For the text-containing cell, return its midpoint in (X, Y) coordinate format. 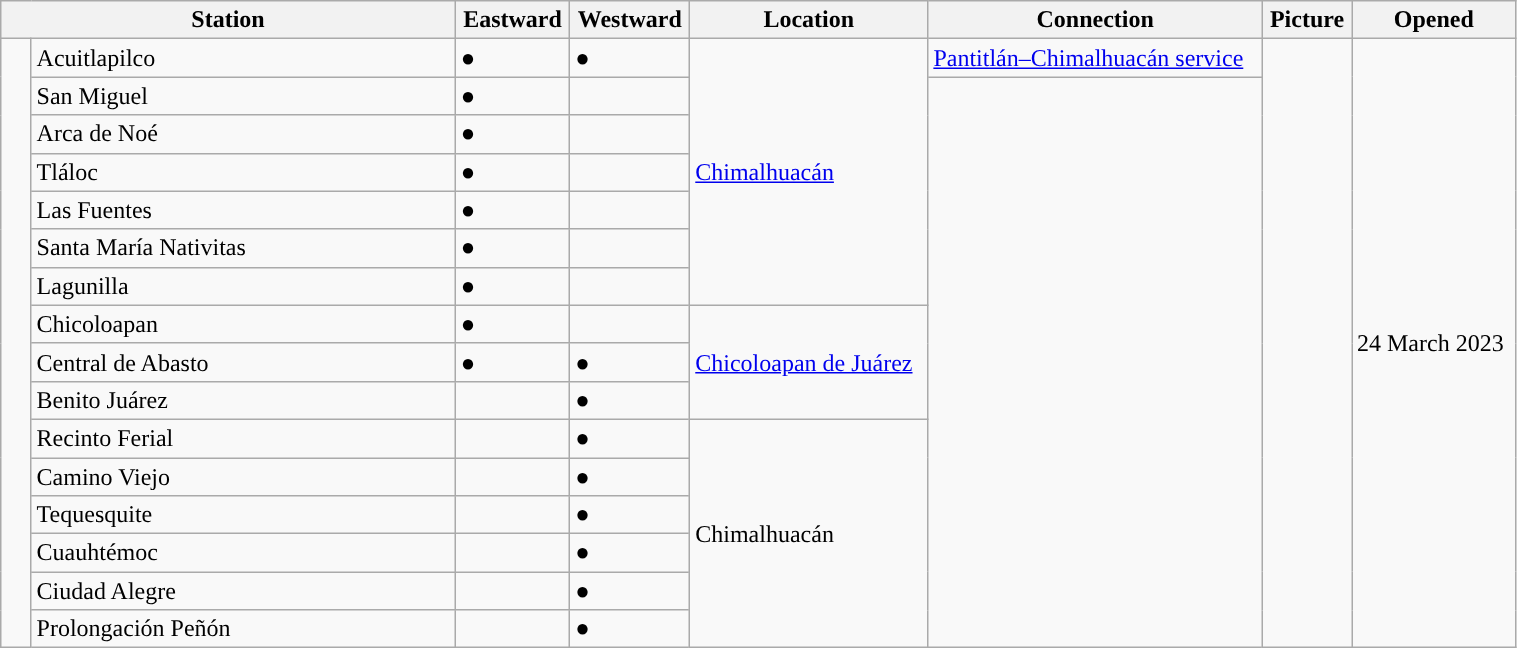
Santa María Nativitas (243, 248)
Tequesquite (243, 515)
Cuauhtémoc (243, 553)
Benito Juárez (243, 400)
Opened (1434, 20)
Acuitlapilco (243, 58)
Location (809, 20)
Lagunilla (243, 286)
Station (228, 20)
Ciudad Alegre (243, 591)
Arca de Noé (243, 134)
Central de Abasto (243, 362)
Westward (630, 20)
Connection (1096, 20)
Picture (1308, 20)
Chicoloapan de Juárez (809, 362)
San Miguel (243, 96)
Prolongación Peñón (243, 629)
Las Fuentes (243, 210)
Eastward (512, 20)
Tláloc (243, 172)
24 March 2023 (1434, 344)
Recinto Ferial (243, 438)
Chicoloapan (243, 324)
Camino Viejo (243, 477)
Pantitlán–Chimalhuacán service (1096, 58)
